Scan for the cell matching the given text and deliver its (X, Y) coordinate at center. 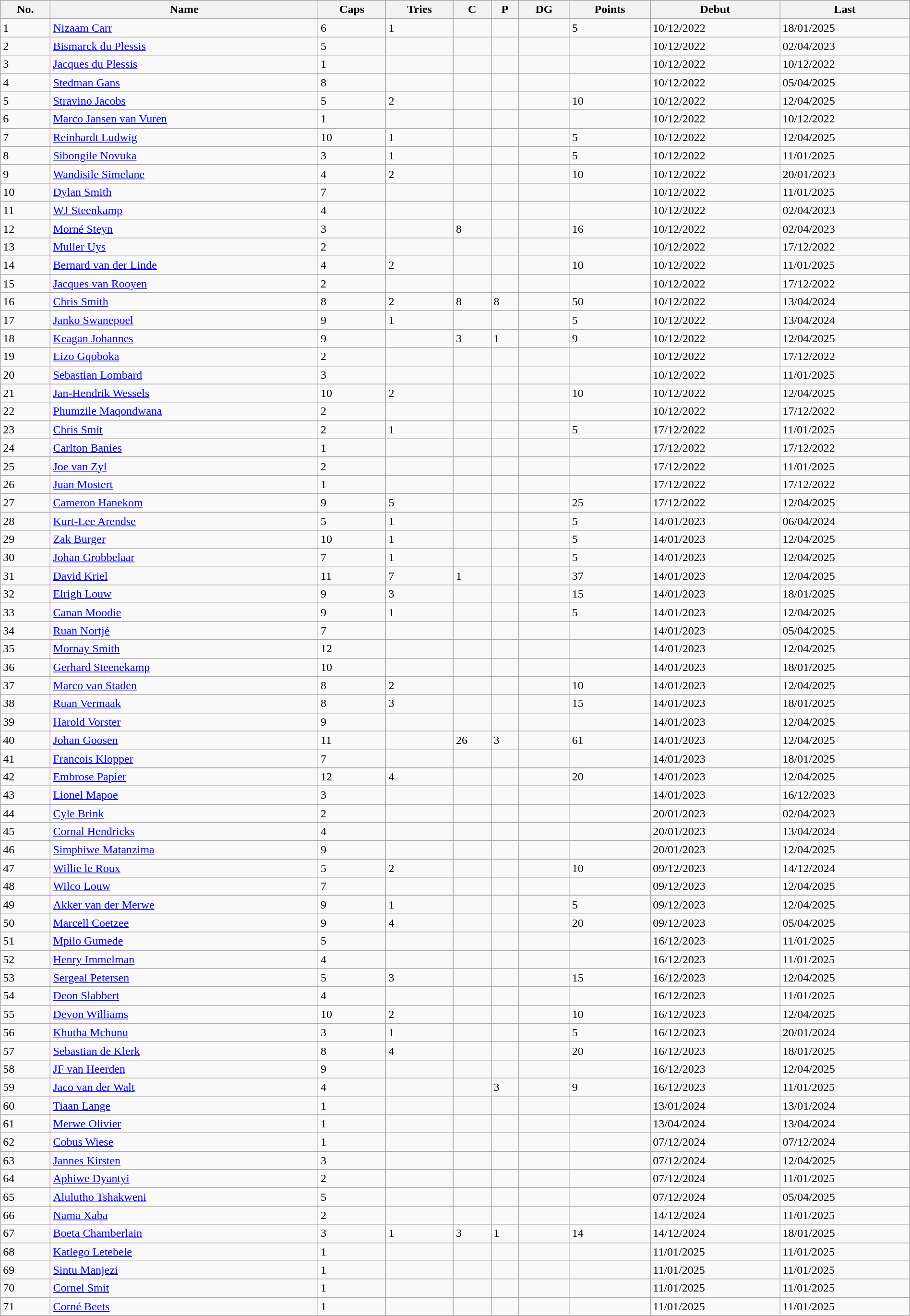
Boeta Chamberlain (184, 1233)
55 (25, 1014)
36 (25, 667)
69 (25, 1270)
Cyle Brink (184, 814)
Stedman Gans (184, 83)
28 (25, 521)
56 (25, 1032)
18 (25, 338)
49 (25, 905)
Mpilo Gumede (184, 941)
Alulutho Tshakweni (184, 1197)
Stravino Jacobs (184, 101)
19 (25, 357)
20/01/2024 (845, 1032)
40 (25, 740)
Devon Williams (184, 1014)
Simphiwe Matanzima (184, 850)
Carlton Banies (184, 448)
Bismarck du Plessis (184, 46)
54 (25, 996)
Caps (352, 10)
64 (25, 1179)
Wilco Louw (184, 886)
Bernard van der Linde (184, 265)
DG (544, 10)
17 (25, 320)
Merwe Olivier (184, 1124)
70 (25, 1288)
Gerhard Steenekamp (184, 667)
47 (25, 868)
WJ Steenkamp (184, 210)
43 (25, 795)
Nizaam Carr (184, 28)
06/04/2024 (845, 521)
Corné Beets (184, 1306)
38 (25, 704)
51 (25, 941)
52 (25, 959)
Marco van Staden (184, 685)
46 (25, 850)
Tries (419, 10)
Lionel Mapoe (184, 795)
Muller Uys (184, 247)
Dylan Smith (184, 192)
Harold Vorster (184, 722)
35 (25, 649)
David Kriel (184, 576)
53 (25, 978)
68 (25, 1252)
71 (25, 1306)
Cornel Smit (184, 1288)
Wandisile Simelane (184, 174)
Jan-Hendrik Wessels (184, 393)
63 (25, 1160)
Ruan Vermaak (184, 704)
45 (25, 832)
JF van Heerden (184, 1069)
Cornal Hendricks (184, 832)
Henry Immelman (184, 959)
Points (610, 10)
Sebastian de Klerk (184, 1051)
Sibongile Novuka (184, 156)
33 (25, 612)
Chris Smith (184, 302)
Sebastian Lombard (184, 375)
Ruan Nortjé (184, 631)
Cobus Wiese (184, 1142)
13 (25, 247)
Jaco van der Walt (184, 1087)
Jannes Kirsten (184, 1160)
P (505, 10)
22 (25, 411)
29 (25, 539)
57 (25, 1051)
Embrose Papier (184, 777)
Jacques du Plessis (184, 64)
59 (25, 1087)
Francois Klopper (184, 758)
Johan Grobbelaar (184, 558)
41 (25, 758)
24 (25, 448)
44 (25, 814)
21 (25, 393)
Canan Moodie (184, 612)
Reinhardt Ludwig (184, 137)
Elrigh Louw (184, 594)
Tiaan Lange (184, 1105)
Debut (715, 10)
Sintu Manjezi (184, 1270)
Sergeal Petersen (184, 978)
Willie le Roux (184, 868)
Keagan Johannes (184, 338)
66 (25, 1215)
27 (25, 502)
Khutha Mchunu (184, 1032)
58 (25, 1069)
Morné Steyn (184, 229)
62 (25, 1142)
Marcell Coetzee (184, 923)
31 (25, 576)
Kurt-Lee Arendse (184, 521)
Juan Mostert (184, 484)
Katlego Letebele (184, 1252)
Phumzile Maqondwana (184, 411)
Chris Smit (184, 430)
39 (25, 722)
32 (25, 594)
Akker van der Merwe (184, 905)
Johan Goosen (184, 740)
Name (184, 10)
67 (25, 1233)
Mornay Smith (184, 649)
Nama Xaba (184, 1215)
No. (25, 10)
34 (25, 631)
Cameron Hanekom (184, 502)
Jacques van Rooyen (184, 284)
Deon Slabbert (184, 996)
C (472, 10)
48 (25, 886)
60 (25, 1105)
Aphiwe Dyantyi (184, 1179)
Joe van Zyl (184, 466)
42 (25, 777)
Marco Jansen van Vuren (184, 119)
23 (25, 430)
Last (845, 10)
30 (25, 558)
Zak Burger (184, 539)
65 (25, 1197)
Janko Swanepoel (184, 320)
Lizo Gqoboka (184, 357)
